Locate the cell with the specified text and output its (X, Y) center coordinate. 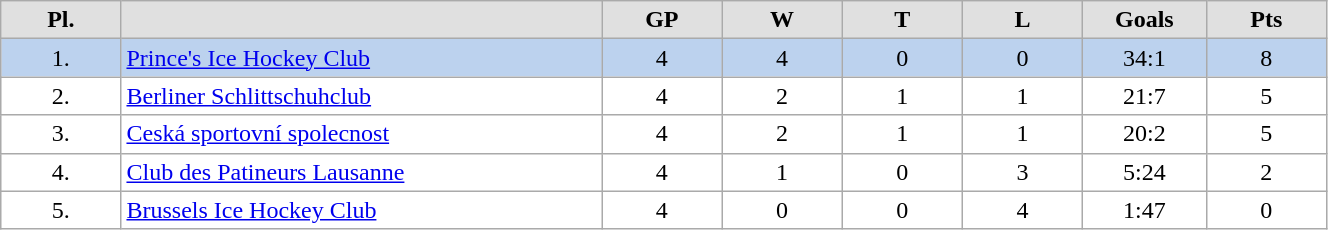
Berliner Schlittschuhclub (362, 96)
1. (61, 58)
Club des Patineurs Lausanne (362, 172)
8 (1266, 58)
W (782, 20)
20:2 (1144, 134)
Goals (1144, 20)
T (902, 20)
34:1 (1144, 58)
Brussels Ice Hockey Club (362, 210)
5. (61, 210)
1:47 (1144, 210)
L (1022, 20)
3. (61, 134)
4. (61, 172)
Pts (1266, 20)
3 (1022, 172)
5:24 (1144, 172)
GP (662, 20)
2. (61, 96)
Prince's Ice Hockey Club (362, 58)
21:7 (1144, 96)
Ceská sportovní spolecnost (362, 134)
Pl. (61, 20)
